Scan for the cell matching the given text and deliver its [x, y] coordinate at center. 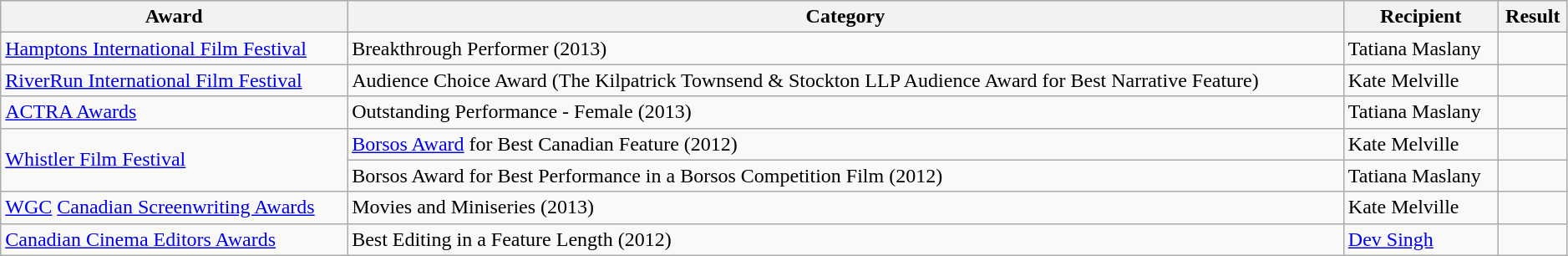
Result [1532, 17]
Audience Choice Award (The Kilpatrick Townsend & Stockton LLP Audience Award for Best Narrative Feature) [845, 80]
Movies and Miniseries (2013) [845, 207]
WGC Canadian Screenwriting Awards [174, 207]
Breakthrough Performer (2013) [845, 49]
Category [845, 17]
Hamptons International Film Festival [174, 49]
Borsos Award for Best Canadian Feature (2012) [845, 144]
RiverRun International Film Festival [174, 80]
Borsos Award for Best Performance in a Borsos Competition Film (2012) [845, 176]
Best Editing in a Feature Length (2012) [845, 239]
Dev Singh [1420, 239]
Whistler Film Festival [174, 160]
Award [174, 17]
ACTRA Awards [174, 112]
Canadian Cinema Editors Awards [174, 239]
Outstanding Performance - Female (2013) [845, 112]
Recipient [1420, 17]
